Return [x, y] of the center of cell containing provided text 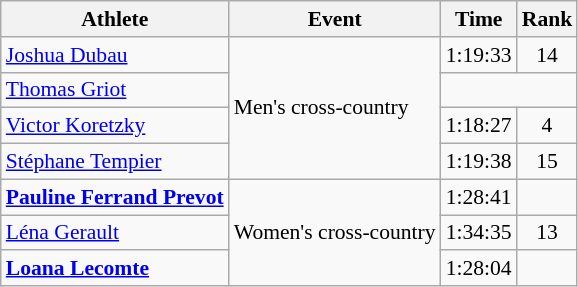
Léna Gerault [115, 233]
Time [479, 19]
Event [335, 19]
1:28:41 [479, 197]
Athlete [115, 19]
1:19:38 [479, 162]
1:34:35 [479, 233]
14 [548, 55]
Victor Koretzky [115, 126]
4 [548, 126]
Stéphane Tempier [115, 162]
1:19:33 [479, 55]
Rank [548, 19]
1:18:27 [479, 126]
Joshua Dubau [115, 55]
Thomas Griot [115, 90]
13 [548, 233]
Loana Lecomte [115, 269]
15 [548, 162]
Men's cross-country [335, 108]
1:28:04 [479, 269]
Women's cross-country [335, 232]
Pauline Ferrand Prevot [115, 197]
